From the cell containing the given text, extract its center point as [X, Y] coordinate. 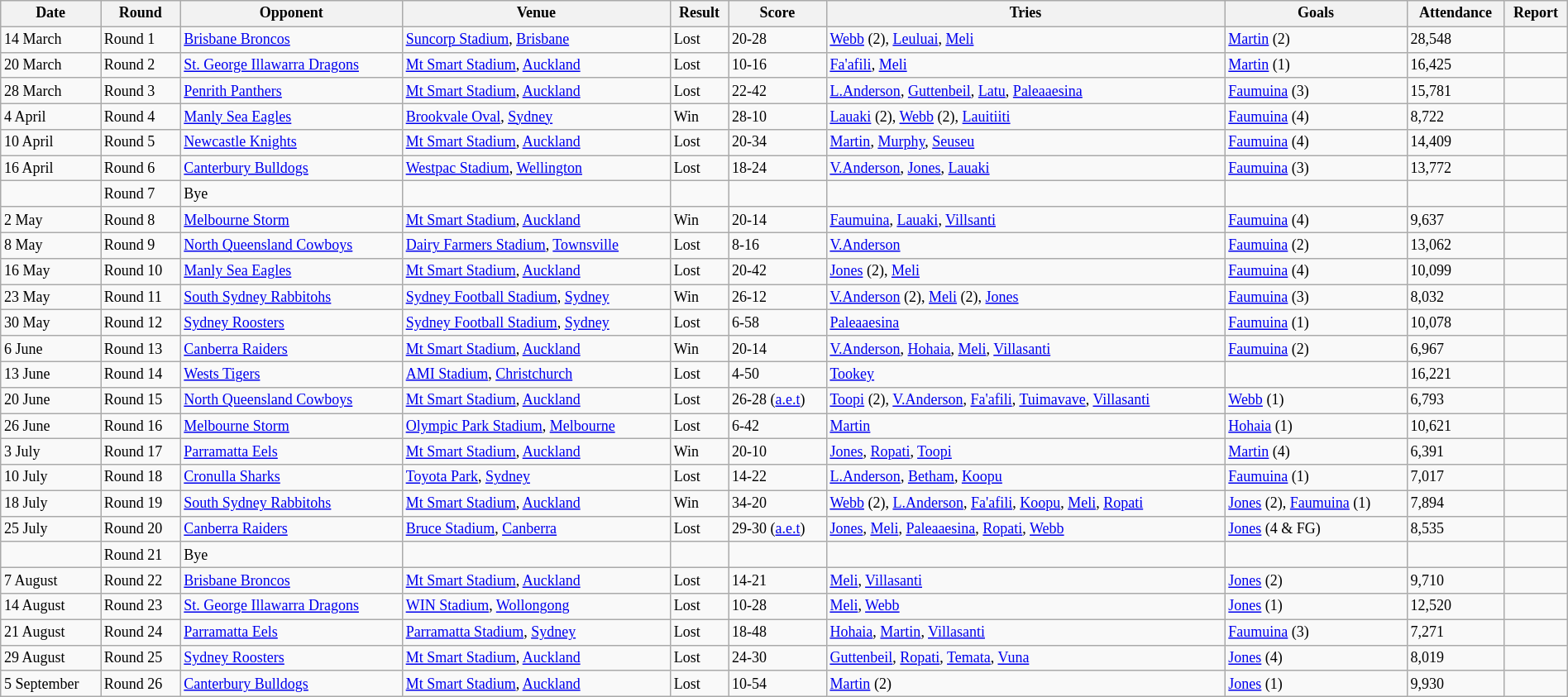
Date [51, 13]
24-30 [777, 658]
5 September [51, 683]
Round 16 [141, 427]
10,621 [1456, 427]
34-20 [777, 503]
Tookey [1025, 374]
Round 12 [141, 322]
Round 5 [141, 142]
Toopi (2), V.Anderson, Fa'afili, Tuimavave, Villasanti [1025, 400]
Martin [1025, 427]
29 August [51, 658]
20-34 [777, 142]
Round 20 [141, 529]
Penrith Panthers [291, 91]
9,930 [1456, 683]
22-42 [777, 91]
Round 6 [141, 169]
Tries [1025, 13]
8,722 [1456, 116]
8,019 [1456, 658]
16,425 [1456, 64]
Round 22 [141, 580]
20-42 [777, 271]
Round [141, 13]
Round 24 [141, 632]
14-21 [777, 580]
12,520 [1456, 607]
7,017 [1456, 478]
Round 13 [141, 349]
Attendance [1456, 13]
16 May [51, 271]
8-16 [777, 245]
6,967 [1456, 349]
23 May [51, 298]
6 June [51, 349]
30 May [51, 322]
28,548 [1456, 40]
6-58 [777, 322]
L.Anderson, Guttenbeil, Latu, Paleaaesina [1025, 91]
Round 2 [141, 64]
6,793 [1456, 400]
Round 3 [141, 91]
10,099 [1456, 271]
14 March [51, 40]
14-22 [777, 478]
Opponent [291, 13]
28-10 [777, 116]
WIN Stadium, Wollongong [536, 607]
Round 8 [141, 220]
Jones (4) [1316, 658]
Round 26 [141, 683]
20-28 [777, 40]
Toyota Park, Sydney [536, 478]
18-24 [777, 169]
2 May [51, 220]
Round 25 [141, 658]
Bruce Stadium, Canberra [536, 529]
Round 1 [141, 40]
Newcastle Knights [291, 142]
10-54 [777, 683]
Lauaki (2), Webb (2), Lauitiiti [1025, 116]
Result [699, 13]
Olympic Park Stadium, Melbourne [536, 427]
Jones (4 & FG) [1316, 529]
L.Anderson, Betham, Koopu [1025, 478]
20 March [51, 64]
25 July [51, 529]
14 August [51, 607]
10-16 [777, 64]
Dairy Farmers Stadium, Townsville [536, 245]
Round 18 [141, 478]
Round 4 [141, 116]
21 August [51, 632]
AMI Stadium, Christchurch [536, 374]
Round 9 [141, 245]
Hohaia, Martin, Villasanti [1025, 632]
V.Anderson (2), Meli (2), Jones [1025, 298]
Suncorp Stadium, Brisbane [536, 40]
Round 23 [141, 607]
Round 10 [141, 271]
28 March [51, 91]
Webb (2), L.Anderson, Fa'afili, Koopu, Meli, Ropati [1025, 503]
26 June [51, 427]
4 April [51, 116]
4-50 [777, 374]
Wests Tigers [291, 374]
Jones, Ropati, Toopi [1025, 451]
Meli, Webb [1025, 607]
20-10 [777, 451]
Round 7 [141, 193]
Round 17 [141, 451]
Parramatta Stadium, Sydney [536, 632]
6-42 [777, 427]
Guttenbeil, Ropati, Temata, Vuna [1025, 658]
13,062 [1456, 245]
29-30 (a.e.t) [777, 529]
Jones, Meli, Paleaaesina, Ropati, Webb [1025, 529]
V.Anderson [1025, 245]
Westpac Stadium, Wellington [536, 169]
Jones (2), Meli [1025, 271]
15,781 [1456, 91]
7,894 [1456, 503]
Round 21 [141, 554]
26-12 [777, 298]
10-28 [777, 607]
Venue [536, 13]
Jones (2) [1316, 580]
Brookvale Oval, Sydney [536, 116]
13,772 [1456, 169]
Report [1536, 13]
Score [777, 13]
Round 14 [141, 374]
Round 15 [141, 400]
9,710 [1456, 580]
Round 11 [141, 298]
Webb (2), Leuluai, Meli [1025, 40]
Meli, Villasanti [1025, 580]
10 July [51, 478]
26-28 (a.e.t) [777, 400]
8,535 [1456, 529]
Martin (1) [1316, 64]
13 June [51, 374]
Jones (2), Faumuina (1) [1316, 503]
6,391 [1456, 451]
18-48 [777, 632]
10 April [51, 142]
3 July [51, 451]
Paleaaesina [1025, 322]
16 April [51, 169]
7 August [51, 580]
V.Anderson, Hohaia, Meli, Villasanti [1025, 349]
16,221 [1456, 374]
Cronulla Sharks [291, 478]
Webb (1) [1316, 400]
V.Anderson, Jones, Lauaki [1025, 169]
Faumuina, Lauaki, Villsanti [1025, 220]
9,637 [1456, 220]
10,078 [1456, 322]
18 July [51, 503]
20 June [51, 400]
Hohaia (1) [1316, 427]
8,032 [1456, 298]
8 May [51, 245]
Martin, Murphy, Seuseu [1025, 142]
Fa'afili, Meli [1025, 64]
Round 19 [141, 503]
Martin (4) [1316, 451]
7,271 [1456, 632]
Goals [1316, 13]
14,409 [1456, 142]
